Return (X, Y) of the center of cell containing provided text 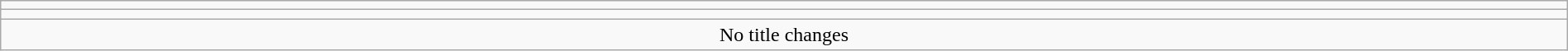
No title changes (784, 35)
